Detect which cell encompasses the target text, then output its (x, y) center coordinate. 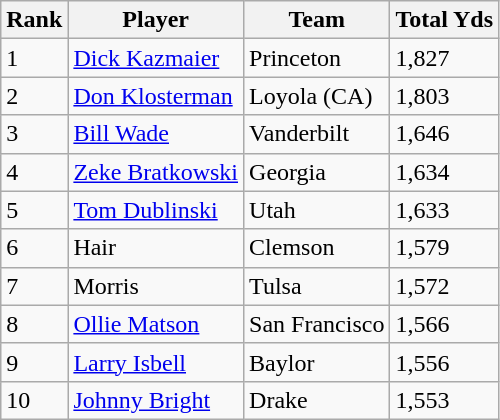
Princeton (317, 58)
2 (34, 96)
Zeke Bratkowski (156, 172)
1,566 (444, 324)
Larry Isbell (156, 362)
Ollie Matson (156, 324)
7 (34, 286)
8 (34, 324)
Bill Wade (156, 134)
Vanderbilt (317, 134)
Dick Kazmaier (156, 58)
Utah (317, 210)
1,579 (444, 248)
1,646 (444, 134)
3 (34, 134)
6 (34, 248)
1,553 (444, 400)
1,572 (444, 286)
1,556 (444, 362)
Georgia (317, 172)
1 (34, 58)
9 (34, 362)
Clemson (317, 248)
Player (156, 20)
Morris (156, 286)
San Francisco (317, 324)
Baylor (317, 362)
1,827 (444, 58)
Johnny Bright (156, 400)
Tulsa (317, 286)
Drake (317, 400)
Team (317, 20)
Total Yds (444, 20)
Hair (156, 248)
1,633 (444, 210)
4 (34, 172)
Don Klosterman (156, 96)
Tom Dublinski (156, 210)
1,634 (444, 172)
1,803 (444, 96)
Loyola (CA) (317, 96)
5 (34, 210)
10 (34, 400)
Rank (34, 20)
